Scan for the cell matching the given text and deliver its (X, Y) coordinate at center. 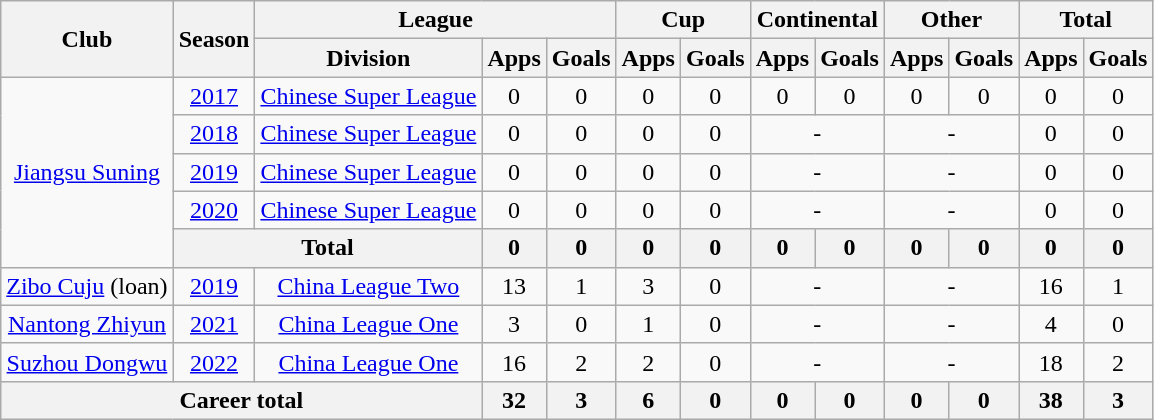
2020 (214, 210)
Nantong Zhiyun (87, 324)
Other (951, 20)
32 (514, 400)
Club (87, 39)
6 (648, 400)
League (436, 20)
2021 (214, 324)
Continental (817, 20)
2017 (214, 96)
13 (514, 286)
Division (368, 58)
18 (1051, 362)
Cup (683, 20)
Suzhou Dongwu (87, 362)
Season (214, 39)
Jiangsu Suning (87, 172)
2018 (214, 134)
Zibo Cuju (loan) (87, 286)
China League Two (368, 286)
38 (1051, 400)
2022 (214, 362)
4 (1051, 324)
Career total (242, 400)
